For the text-containing cell, return its midpoint in (x, y) coordinate format. 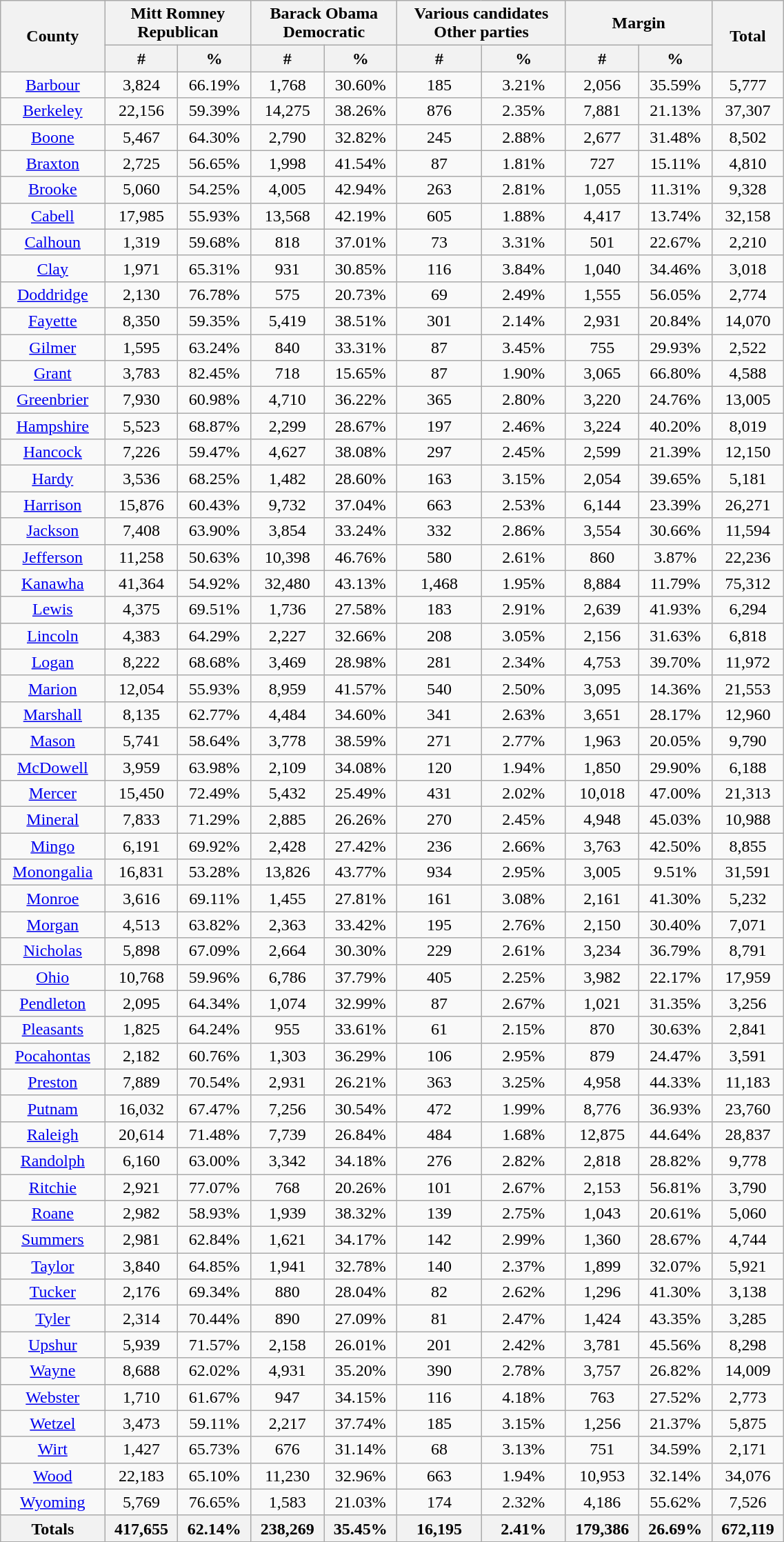
Wirt (52, 1450)
1,963 (602, 741)
5,523 (141, 426)
42.94% (361, 190)
1,256 (602, 1423)
Wood (52, 1476)
McDowell (52, 768)
43.77% (361, 872)
34.17% (361, 1240)
Roane (52, 1214)
64.85% (214, 1266)
60.98% (214, 400)
3.31% (523, 242)
62.14% (214, 1528)
61.67% (214, 1397)
Brooke (52, 190)
2.47% (523, 1319)
Upshur (52, 1345)
6,191 (141, 846)
3,220 (602, 400)
34.59% (675, 1450)
Logan (52, 662)
69.51% (214, 610)
31,591 (747, 872)
179,386 (602, 1528)
4,958 (602, 1082)
672,119 (747, 1528)
64.29% (214, 636)
Mercer (52, 794)
64.34% (214, 1003)
22,183 (141, 1476)
281 (439, 662)
43.35% (675, 1319)
59.68% (214, 242)
183 (439, 610)
880 (288, 1292)
81 (439, 1319)
9,732 (288, 505)
3,469 (288, 662)
4,810 (747, 163)
32.07% (675, 1266)
197 (439, 426)
8,135 (141, 714)
27.81% (361, 899)
26.01% (361, 1345)
2,363 (288, 925)
13.74% (675, 216)
67.47% (214, 1108)
879 (602, 1056)
2.35% (523, 111)
201 (439, 1345)
59.11% (214, 1423)
34,076 (747, 1476)
2,664 (288, 951)
1,424 (602, 1319)
2,130 (141, 294)
Harrison (52, 505)
3.05% (523, 636)
33.31% (361, 347)
61 (439, 1030)
2.75% (523, 1214)
208 (439, 636)
65.10% (214, 1476)
3,591 (747, 1056)
28.60% (361, 479)
3,095 (602, 688)
2.46% (523, 426)
59.39% (214, 111)
5,769 (141, 1502)
3,757 (602, 1371)
763 (602, 1397)
36.29% (361, 1056)
58.64% (214, 741)
Preston (52, 1082)
68.68% (214, 662)
59.96% (214, 977)
4,710 (288, 400)
363 (439, 1082)
1,768 (288, 85)
20.73% (361, 294)
120 (439, 768)
605 (439, 216)
2.99% (523, 1240)
Morgan (52, 925)
Pleasants (52, 1030)
11,258 (141, 557)
22.17% (675, 977)
Berkeley (52, 111)
2,153 (602, 1187)
Tyler (52, 1319)
2,818 (602, 1161)
2,841 (747, 1030)
67.09% (214, 951)
5,419 (288, 321)
32.66% (361, 636)
4,948 (602, 820)
8,855 (747, 846)
62.77% (214, 714)
Greenbrier (52, 400)
3,854 (288, 531)
2.37% (523, 1266)
Wayne (52, 1371)
65.31% (214, 268)
3,781 (602, 1345)
34.08% (361, 768)
Mingo (52, 846)
1,074 (288, 1003)
47.00% (675, 794)
Grant (52, 374)
14.36% (675, 688)
39.65% (675, 479)
26.82% (675, 1371)
56.81% (675, 1187)
7,226 (141, 452)
3,536 (141, 479)
1.99% (523, 1108)
29.90% (675, 768)
23.39% (675, 505)
Hancock (52, 452)
3,224 (602, 426)
2,210 (747, 242)
676 (288, 1450)
2.49% (523, 294)
40.20% (675, 426)
11.31% (675, 190)
1,971 (141, 268)
2,790 (288, 137)
30.54% (361, 1108)
63.82% (214, 925)
1,319 (141, 242)
3,840 (141, 1266)
69.34% (214, 1292)
1,482 (288, 479)
27.52% (675, 1397)
31.63% (675, 636)
Total (747, 36)
2.32% (523, 1502)
Barack ObamaDemocratic (324, 23)
1,468 (439, 583)
17,959 (747, 977)
236 (439, 846)
1.95% (523, 583)
142 (439, 1240)
13,826 (288, 872)
37.79% (361, 977)
59.47% (214, 452)
Pendleton (52, 1003)
20.84% (675, 321)
11.79% (675, 583)
6,818 (747, 636)
2.86% (523, 531)
28.04% (361, 1292)
54.92% (214, 583)
1,736 (288, 610)
8,350 (141, 321)
3,763 (602, 846)
38.26% (361, 111)
245 (439, 137)
Webster (52, 1397)
28,837 (747, 1134)
62.84% (214, 1240)
Marshall (52, 714)
1,941 (288, 1266)
Tucker (52, 1292)
15,876 (141, 505)
3,778 (288, 741)
2,639 (602, 610)
405 (439, 977)
37.01% (361, 242)
4,931 (288, 1371)
4,744 (747, 1240)
341 (439, 714)
2.02% (523, 794)
7,739 (288, 1134)
276 (439, 1161)
2.76% (523, 925)
32.78% (361, 1266)
38.51% (361, 321)
8,688 (141, 1371)
14,070 (747, 321)
4,484 (288, 714)
63.90% (214, 531)
65.73% (214, 1450)
5,432 (288, 794)
7,256 (288, 1108)
5,181 (747, 479)
8,959 (288, 688)
101 (439, 1187)
11,972 (747, 662)
2.80% (523, 400)
947 (288, 1397)
16,195 (439, 1528)
15,450 (141, 794)
71.57% (214, 1345)
25.49% (361, 794)
23,760 (747, 1108)
68.87% (214, 426)
8,298 (747, 1345)
69.92% (214, 846)
540 (439, 688)
1,555 (602, 294)
5,741 (141, 741)
1,825 (141, 1030)
31.48% (675, 137)
38.08% (361, 452)
10,768 (141, 977)
71.48% (214, 1134)
4,375 (141, 610)
174 (439, 1502)
3,783 (141, 374)
8,791 (747, 951)
37,307 (747, 111)
2.34% (523, 662)
3.25% (523, 1082)
2.66% (523, 846)
Mason (52, 741)
1,021 (602, 1003)
301 (439, 321)
270 (439, 820)
Ritchie (52, 1187)
76.78% (214, 294)
Randolph (52, 1161)
139 (439, 1214)
12,960 (747, 714)
28.98% (361, 662)
2,217 (288, 1423)
5,777 (747, 85)
3,018 (747, 268)
7,526 (747, 1502)
2,314 (141, 1319)
22,156 (141, 111)
Totals (52, 1528)
32.96% (361, 1476)
6,160 (141, 1161)
6,188 (747, 768)
106 (439, 1056)
Gilmer (52, 347)
Kanawha (52, 583)
16,831 (141, 872)
3,342 (288, 1161)
1,998 (288, 163)
31.14% (361, 1450)
22,236 (747, 557)
56.65% (214, 163)
34.60% (361, 714)
2,161 (602, 899)
64.24% (214, 1030)
20.61% (675, 1214)
17,985 (141, 216)
33.24% (361, 531)
727 (602, 163)
22.67% (675, 242)
1.90% (523, 374)
5,939 (141, 1345)
37.74% (361, 1423)
3,982 (602, 977)
2,982 (141, 1214)
10,398 (288, 557)
9,790 (747, 741)
7,881 (602, 111)
Ohio (52, 977)
1,296 (602, 1292)
Mitt RomneyRepublican (178, 23)
27.58% (361, 610)
7,889 (141, 1082)
44.64% (675, 1134)
Hardy (52, 479)
5,232 (747, 899)
Nicholas (52, 951)
3,651 (602, 714)
32,480 (288, 583)
580 (439, 557)
1,939 (288, 1214)
1,360 (602, 1240)
2,156 (602, 636)
69.11% (214, 899)
390 (439, 1371)
38.59% (361, 741)
60.43% (214, 505)
3,256 (747, 1003)
21,313 (747, 794)
45.56% (675, 1345)
2,677 (602, 137)
8,222 (141, 662)
2,599 (602, 452)
County (52, 36)
Margin (639, 23)
263 (439, 190)
15.11% (675, 163)
10,988 (747, 820)
68 (439, 1450)
43.13% (361, 583)
27.42% (361, 846)
890 (288, 1319)
2,109 (288, 768)
2.62% (523, 1292)
3,285 (747, 1319)
501 (602, 242)
751 (602, 1450)
21,553 (747, 688)
934 (439, 872)
860 (602, 557)
3.13% (523, 1450)
2,428 (288, 846)
62.02% (214, 1371)
2.78% (523, 1371)
3.21% (523, 85)
2.77% (523, 741)
2,885 (288, 820)
2,150 (602, 925)
365 (439, 400)
Putnam (52, 1108)
161 (439, 899)
35.59% (675, 85)
840 (288, 347)
931 (288, 268)
1.68% (523, 1134)
7,408 (141, 531)
2,056 (602, 85)
32.14% (675, 1476)
4,588 (747, 374)
1,040 (602, 268)
Mineral (52, 820)
1,055 (602, 190)
21.03% (361, 1502)
42.50% (675, 846)
2,921 (141, 1187)
271 (439, 741)
297 (439, 452)
77.07% (214, 1187)
33.61% (361, 1030)
26.21% (361, 1082)
34.18% (361, 1161)
14,275 (288, 111)
16,032 (141, 1108)
26,271 (747, 505)
3.08% (523, 899)
58.93% (214, 1214)
35.20% (361, 1371)
2,981 (141, 1240)
1,595 (141, 347)
Braxton (52, 163)
2.50% (523, 688)
29.93% (675, 347)
8,502 (747, 137)
2,227 (288, 636)
30.40% (675, 925)
71.29% (214, 820)
66.80% (675, 374)
24.76% (675, 400)
1,710 (141, 1397)
Jackson (52, 531)
36.79% (675, 951)
3,473 (141, 1423)
2.82% (523, 1161)
4,383 (141, 636)
2.42% (523, 1345)
3,959 (141, 768)
76.65% (214, 1502)
13,568 (288, 216)
32.99% (361, 1003)
8,776 (602, 1108)
2,182 (141, 1056)
28.82% (675, 1161)
2.53% (523, 505)
Taylor (52, 1266)
1,303 (288, 1056)
82.45% (214, 374)
4.18% (523, 1397)
Doddridge (52, 294)
41,364 (141, 583)
1,427 (141, 1450)
3,790 (747, 1187)
20.05% (675, 741)
Wetzel (52, 1423)
1,899 (602, 1266)
575 (288, 294)
5,898 (141, 951)
Boone (52, 137)
4,513 (141, 925)
484 (439, 1134)
140 (439, 1266)
34.15% (361, 1397)
3.45% (523, 347)
69 (439, 294)
1,583 (288, 1502)
7,071 (747, 925)
Fayette (52, 321)
Lincoln (52, 636)
30.30% (361, 951)
472 (439, 1108)
13,005 (747, 400)
21.37% (675, 1423)
36.22% (361, 400)
2.81% (523, 190)
2,725 (141, 163)
41.54% (361, 163)
12,054 (141, 688)
2,095 (141, 1003)
Monroe (52, 899)
876 (439, 111)
55.62% (675, 1502)
3,005 (602, 872)
30.85% (361, 268)
Monongalia (52, 872)
32.82% (361, 137)
10,953 (602, 1476)
2,158 (288, 1345)
Calhoun (52, 242)
2,054 (602, 479)
1,621 (288, 1240)
Lewis (52, 610)
Summers (52, 1240)
59.35% (214, 321)
26.84% (361, 1134)
70.54% (214, 1082)
3,554 (602, 531)
9,778 (747, 1161)
718 (288, 374)
15.65% (361, 374)
2,171 (747, 1450)
63.24% (214, 347)
11,230 (288, 1476)
4,417 (602, 216)
75,312 (747, 583)
5,467 (141, 137)
6,294 (747, 610)
20,614 (141, 1134)
53.28% (214, 872)
54.25% (214, 190)
2,299 (288, 426)
955 (288, 1030)
33.42% (361, 925)
431 (439, 794)
195 (439, 925)
Cabell (52, 216)
1.88% (523, 216)
21.39% (675, 452)
2.88% (523, 137)
20.26% (361, 1187)
3.84% (523, 268)
2,522 (747, 347)
8,019 (747, 426)
68.25% (214, 479)
2.14% (523, 321)
238,269 (288, 1528)
6,786 (288, 977)
870 (602, 1030)
4,005 (288, 190)
2.63% (523, 714)
332 (439, 531)
44.33% (675, 1082)
14,009 (747, 1371)
27.09% (361, 1319)
73 (439, 242)
Raleigh (52, 1134)
2.25% (523, 977)
Barbour (52, 85)
41.57% (361, 688)
82 (439, 1292)
41.93% (675, 610)
7,833 (141, 820)
39.70% (675, 662)
5,921 (747, 1266)
12,150 (747, 452)
4,186 (602, 1502)
1,043 (602, 1214)
417,655 (141, 1528)
Clay (52, 268)
46.76% (361, 557)
Various candidatesOther parties (481, 23)
Hampshire (52, 426)
36.93% (675, 1108)
3,065 (602, 374)
63.98% (214, 768)
24.47% (675, 1056)
2,773 (747, 1397)
Pocahontas (52, 1056)
2.41% (523, 1528)
45.03% (675, 820)
28.17% (675, 714)
9.51% (675, 872)
3,824 (141, 85)
30.66% (675, 531)
11,594 (747, 531)
60.76% (214, 1056)
2,774 (747, 294)
768 (288, 1187)
Marion (52, 688)
229 (439, 951)
8,884 (602, 583)
10,018 (602, 794)
5,875 (747, 1423)
2.15% (523, 1030)
1,850 (602, 768)
4,753 (602, 662)
34.46% (675, 268)
1,455 (288, 899)
30.60% (361, 85)
163 (439, 479)
12,875 (602, 1134)
11,183 (747, 1082)
64.30% (214, 137)
3,234 (602, 951)
2.91% (523, 610)
Jefferson (52, 557)
9,328 (747, 190)
26.26% (361, 820)
2,176 (141, 1292)
31.35% (675, 1003)
63.00% (214, 1161)
30.63% (675, 1030)
755 (602, 347)
4,627 (288, 452)
38.32% (361, 1214)
66.19% (214, 85)
3,138 (747, 1292)
50.63% (214, 557)
6,144 (602, 505)
1.81% (523, 163)
56.05% (675, 294)
818 (288, 242)
35.45% (361, 1528)
32,158 (747, 216)
72.49% (214, 794)
37.04% (361, 505)
21.13% (675, 111)
42.19% (361, 216)
7,930 (141, 400)
70.44% (214, 1319)
Wyoming (52, 1502)
26.69% (675, 1528)
3.87% (675, 557)
3,616 (141, 899)
